Capture the cell that displays the provided text and extract its [X, Y] central coordinate. 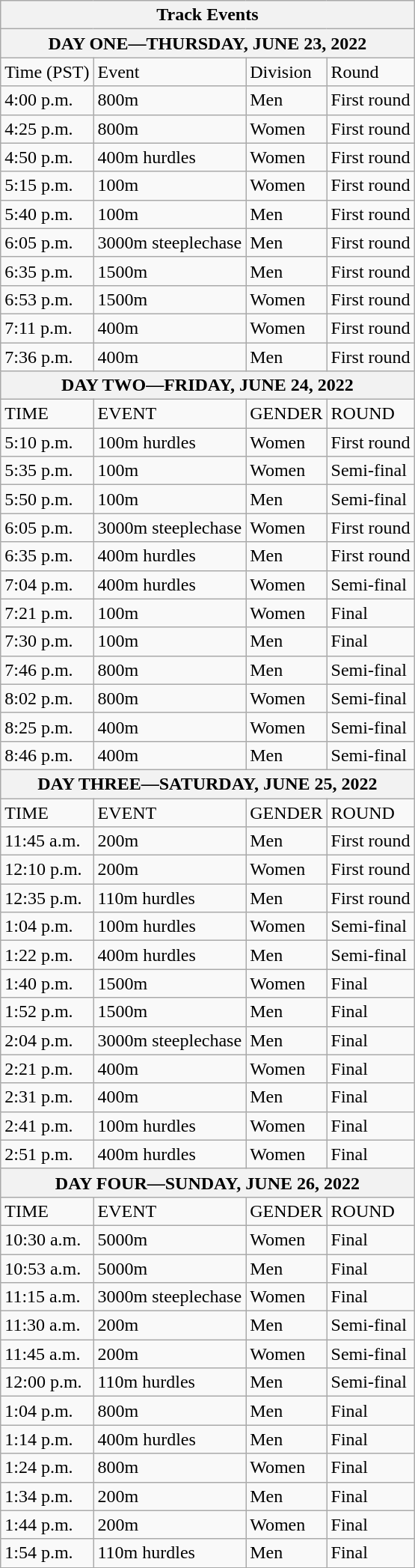
DAY TWO—FRIDAY, JUNE 24, 2022 [208, 385]
12:00 p.m. [47, 1382]
2:04 p.m. [47, 1040]
1:54 p.m. [47, 1553]
7:30 p.m. [47, 641]
4:00 p.m. [47, 100]
1:24 p.m. [47, 1468]
6:53 p.m. [47, 299]
11:30 a.m. [47, 1326]
5:35 p.m. [47, 471]
8:46 p.m. [47, 755]
2:51 p.m. [47, 1154]
DAY FOUR—SUNDAY, JUNE 26, 2022 [208, 1183]
7:36 p.m. [47, 357]
12:10 p.m. [47, 870]
2:31 p.m. [47, 1097]
1:52 p.m. [47, 1012]
DAY THREE—SATURDAY, JUNE 25, 2022 [208, 784]
7:21 p.m. [47, 613]
4:25 p.m. [47, 129]
8:25 p.m. [47, 727]
1:22 p.m. [47, 955]
Division [286, 72]
Track Events [208, 15]
12:35 p.m. [47, 898]
5:40 p.m. [47, 214]
1:34 p.m. [47, 1496]
7:04 p.m. [47, 585]
DAY ONE—THURSDAY, JUNE 23, 2022 [208, 43]
1:44 p.m. [47, 1525]
2:41 p.m. [47, 1126]
10:53 a.m. [47, 1269]
7:46 p.m. [47, 670]
5:15 p.m. [47, 186]
11:15 a.m. [47, 1297]
Round [371, 72]
10:30 a.m. [47, 1239]
1:14 p.m. [47, 1439]
5:10 p.m. [47, 442]
Time (PST) [47, 72]
8:02 p.m. [47, 698]
2:21 p.m. [47, 1069]
1:40 p.m. [47, 983]
7:11 p.m. [47, 328]
Event [170, 72]
4:50 p.m. [47, 157]
5:50 p.m. [47, 499]
